Capture the cell that displays the provided text and extract its [x, y] central coordinate. 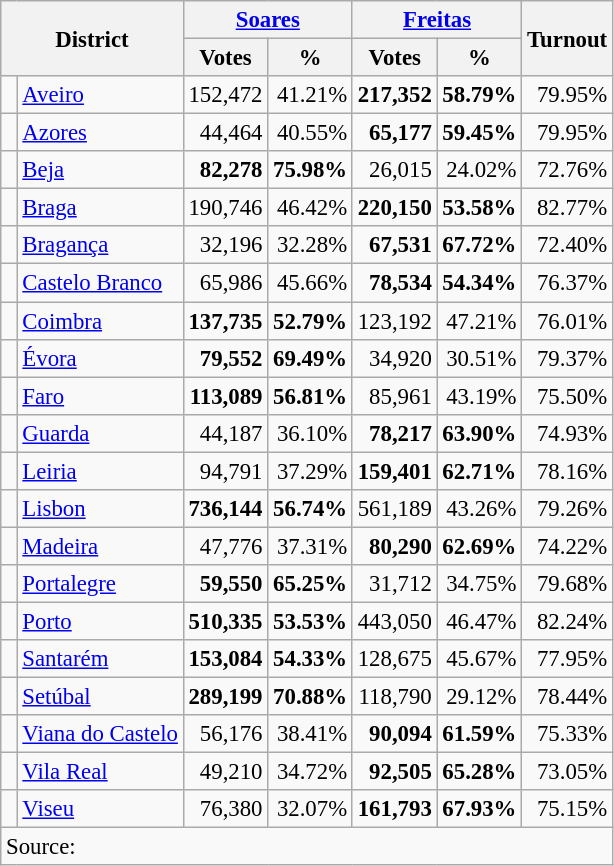
47.21% [480, 321]
75.50% [568, 396]
217,352 [394, 95]
Vila Real [100, 772]
78.44% [568, 697]
District [92, 38]
85,961 [394, 396]
128,675 [394, 659]
61.59% [480, 734]
44,464 [226, 133]
58.79% [480, 95]
161,793 [394, 809]
92,505 [394, 772]
56.74% [310, 509]
Porto [100, 621]
Aveiro [100, 95]
Castelo Branco [100, 283]
53.53% [310, 621]
52.79% [310, 321]
76.37% [568, 283]
75.98% [310, 170]
54.33% [310, 659]
63.90% [480, 433]
59.45% [480, 133]
32.07% [310, 809]
Viana do Castelo [100, 734]
Setúbal [100, 697]
24.02% [480, 170]
34,920 [394, 358]
49,210 [226, 772]
26,015 [394, 170]
34.75% [480, 584]
47,776 [226, 546]
78,217 [394, 433]
Santarém [100, 659]
113,089 [226, 396]
45.67% [480, 659]
59,550 [226, 584]
65,986 [226, 283]
Azores [100, 133]
Bragança [100, 245]
Lisbon [100, 509]
67.72% [480, 245]
46.42% [310, 208]
56.81% [310, 396]
72.76% [568, 170]
510,335 [226, 621]
Freitas [436, 20]
32.28% [310, 245]
79.68% [568, 584]
79,552 [226, 358]
77.95% [568, 659]
94,791 [226, 471]
67.93% [480, 809]
76,380 [226, 809]
65,177 [394, 133]
82.24% [568, 621]
90,094 [394, 734]
76.01% [568, 321]
Coimbra [100, 321]
65.28% [480, 772]
72.40% [568, 245]
75.33% [568, 734]
152,472 [226, 95]
118,790 [394, 697]
36.10% [310, 433]
80,290 [394, 546]
43.19% [480, 396]
46.47% [480, 621]
79.37% [568, 358]
74.22% [568, 546]
44,187 [226, 433]
153,084 [226, 659]
62.71% [480, 471]
70.88% [310, 697]
82.77% [568, 208]
79.26% [568, 509]
32,196 [226, 245]
67,531 [394, 245]
38.41% [310, 734]
443,050 [394, 621]
37.29% [310, 471]
37.31% [310, 546]
Portalegre [100, 584]
Turnout [568, 38]
34.72% [310, 772]
561,189 [394, 509]
69.49% [310, 358]
78,534 [394, 283]
54.34% [480, 283]
74.93% [568, 433]
123,192 [394, 321]
75.15% [568, 809]
Évora [100, 358]
43.26% [480, 509]
78.16% [568, 471]
29.12% [480, 697]
41.21% [310, 95]
Viseu [100, 809]
137,735 [226, 321]
Braga [100, 208]
Beja [100, 170]
45.66% [310, 283]
Faro [100, 396]
289,199 [226, 697]
82,278 [226, 170]
Source: [307, 847]
65.25% [310, 584]
40.55% [310, 133]
Madeira [100, 546]
Guarda [100, 433]
31,712 [394, 584]
53.58% [480, 208]
30.51% [480, 358]
736,144 [226, 509]
73.05% [568, 772]
159,401 [394, 471]
56,176 [226, 734]
220,150 [394, 208]
62.69% [480, 546]
Leiria [100, 471]
190,746 [226, 208]
Soares [268, 20]
